Return (X, Y) of the center of cell containing provided text 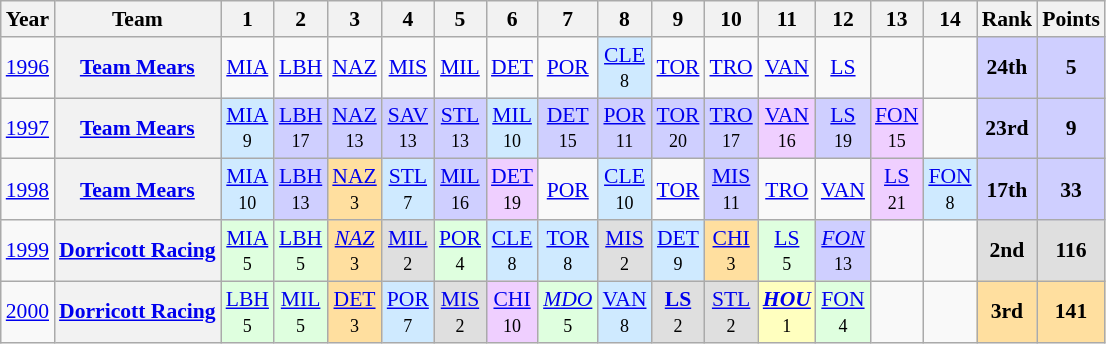
CLE10 (624, 190)
DET19 (512, 190)
TRO17 (730, 128)
LBH13 (300, 190)
8 (624, 19)
MDO5 (568, 312)
POR4 (460, 250)
MIA9 (248, 128)
LS5 (787, 250)
STL7 (408, 190)
Points (1071, 19)
MIL2 (408, 250)
MIA10 (248, 190)
2 (300, 19)
Team (138, 19)
14 (950, 19)
MIS11 (730, 190)
VAN8 (624, 312)
VAN16 (787, 128)
MIL (460, 68)
1 (248, 19)
STL2 (730, 312)
LBH (300, 68)
33 (1071, 190)
LBH17 (300, 128)
12 (843, 19)
MIA (248, 68)
Rank (1008, 19)
3rd (1008, 312)
POR7 (408, 312)
FON8 (950, 190)
1997 (28, 128)
1998 (28, 190)
NAZ13 (354, 128)
141 (1071, 312)
TOR8 (568, 250)
MIL16 (460, 190)
3 (354, 19)
FON13 (843, 250)
SAV13 (408, 128)
2000 (28, 312)
DET15 (568, 128)
LS (843, 68)
HOU1 (787, 312)
POR11 (624, 128)
116 (1071, 250)
2nd (1008, 250)
17th (1008, 190)
1996 (28, 68)
CHI3 (730, 250)
11 (787, 19)
MIS (408, 68)
13 (896, 19)
MIL10 (512, 128)
Year (28, 19)
1999 (28, 250)
6 (512, 19)
LS21 (896, 190)
7 (568, 19)
DET (512, 68)
LS19 (843, 128)
4 (408, 19)
DET3 (354, 312)
CHI10 (512, 312)
MIL5 (300, 312)
DET9 (678, 250)
FON4 (843, 312)
FON15 (896, 128)
MIA5 (248, 250)
24th (1008, 68)
TOR20 (678, 128)
LS2 (678, 312)
STL13 (460, 128)
23rd (1008, 128)
10 (730, 19)
NAZ (354, 68)
